Find where the given text appears and provide that cell's center as (X, Y) coordinate. 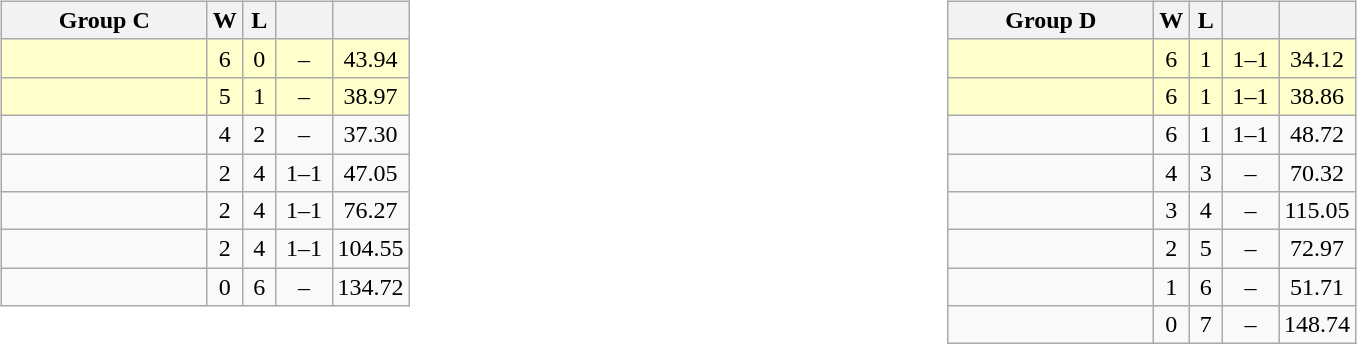
134.72 (370, 287)
104.55 (370, 249)
Group C (104, 20)
47.05 (370, 173)
115.05 (1316, 211)
34.12 (1316, 58)
148.74 (1316, 325)
43.94 (370, 58)
70.32 (1316, 173)
76.27 (370, 211)
38.97 (370, 96)
7 (1206, 325)
72.97 (1316, 249)
38.86 (1316, 96)
51.71 (1316, 287)
37.30 (370, 134)
48.72 (1316, 134)
Group D (1051, 20)
